Capture the cell that displays the provided text and extract its (x, y) central coordinate. 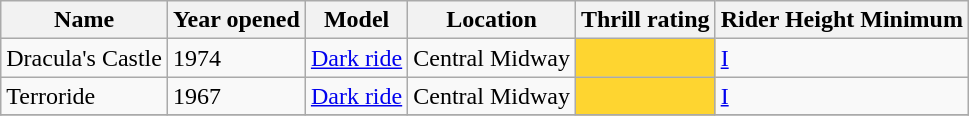
Location (492, 20)
Dracula's Castle (84, 58)
Terroride (84, 96)
Year opened (236, 20)
Rider Height Minimum (842, 20)
Name (84, 20)
Model (356, 20)
1974 (236, 58)
Thrill rating (645, 20)
1967 (236, 96)
